Output the [X, Y] coordinate of the center of the cell containing the given text.  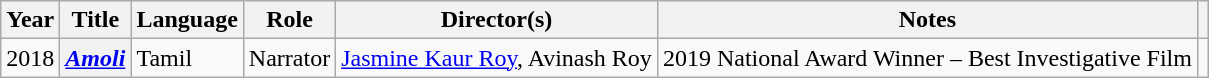
Amoli [96, 58]
2018 [30, 58]
Title [96, 20]
Role [289, 20]
Language [187, 20]
Year [30, 20]
Jasmine Kaur Roy, Avinash Roy [497, 58]
Narrator [289, 58]
Notes [927, 20]
2019 National Award Winner – Best Investigative Film [927, 58]
Tamil [187, 58]
Director(s) [497, 20]
